Return the [x, y] coordinate for the center point of the cell that contains the specified text.  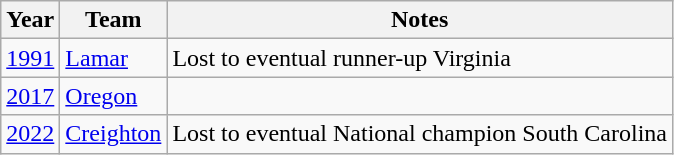
Notes [420, 20]
Year [30, 20]
Lamar [114, 58]
1991 [30, 58]
2017 [30, 96]
Team [114, 20]
2022 [30, 134]
Creighton [114, 134]
Oregon [114, 96]
Lost to eventual runner-up Virginia [420, 58]
Lost to eventual National champion South Carolina [420, 134]
